Scan for the cell matching the given text and deliver its (x, y) coordinate at center. 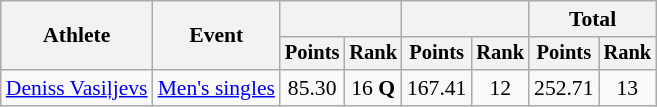
85.30 (312, 88)
Event (216, 36)
167.41 (436, 88)
Athlete (77, 36)
12 (500, 88)
13 (628, 88)
252.71 (564, 88)
Deniss Vasiļjevs (77, 88)
Men's singles (216, 88)
16 Q (373, 88)
Total (592, 19)
